Identify which cell holds the provided text, then report its [x, y] central coordinate. 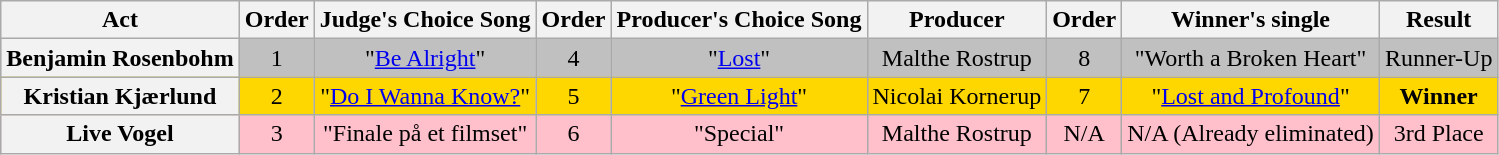
Producer's Choice Song [739, 20]
2 [276, 96]
3 [276, 134]
Benjamin Rosenbohm [120, 58]
Judge's Choice Song [425, 20]
5 [574, 96]
"Special" [739, 134]
3rd Place [1438, 134]
Runner-Up [1438, 58]
Result [1438, 20]
"Lost" [739, 58]
"Lost and Profound" [1251, 96]
"Be Alright" [425, 58]
"Do I Wanna Know?" [425, 96]
Act [120, 20]
"Finale på et filmset" [425, 134]
7 [1084, 96]
6 [574, 134]
Producer [957, 20]
N/A (Already eliminated) [1251, 134]
Kristian Kjærlund [120, 96]
"Green Light" [739, 96]
8 [1084, 58]
4 [574, 58]
"Worth a Broken Heart" [1251, 58]
Winner [1438, 96]
Winner's single [1251, 20]
1 [276, 58]
N/A [1084, 134]
Live Vogel [120, 134]
Nicolai Kornerup [957, 96]
